Identify which cell holds the provided text, then report its (x, y) central coordinate. 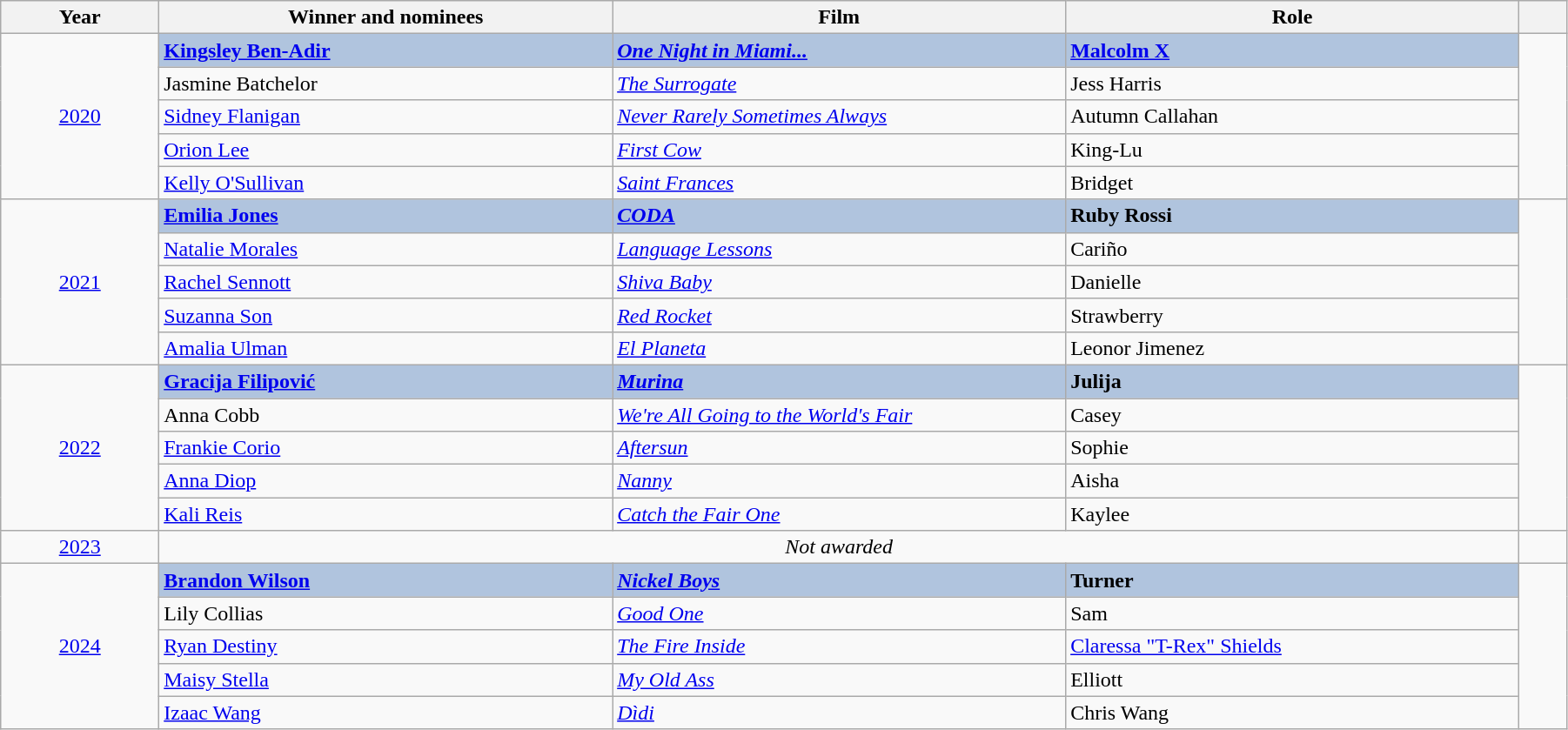
Leonor Jimenez (1293, 348)
Jess Harris (1293, 84)
El Planeta (839, 348)
2022 (80, 447)
2024 (80, 646)
Kali Reis (386, 514)
Rachel Sennott (386, 282)
Aisha (1293, 481)
Amalia Ulman (386, 348)
One Night in Miami... (839, 50)
Chris Wang (1293, 713)
Red Rocket (839, 315)
The Surrogate (839, 84)
King-Lu (1293, 150)
Ruby Rossi (1293, 216)
We're All Going to the World's Fair (839, 415)
Gracija Filipović (386, 381)
Sophie (1293, 448)
Nickel Boys (839, 580)
Autumn Callahan (1293, 117)
Emilia Jones (386, 216)
Brandon Wilson (386, 580)
Language Lessons (839, 249)
Kelly O'Sullivan (386, 183)
Frankie Corio (386, 448)
Sam (1293, 613)
Strawberry (1293, 315)
Sidney Flanigan (386, 117)
Never Rarely Sometimes Always (839, 117)
Saint Frances (839, 183)
Not awarded (839, 547)
Year (80, 17)
Kingsley Ben-Adir (386, 50)
Cariño (1293, 249)
Danielle (1293, 282)
Anna Diop (386, 481)
CODA (839, 216)
Turner (1293, 580)
Bridget (1293, 183)
My Old Ass (839, 680)
The Fire Inside (839, 646)
Suzanna Son (386, 315)
Julija (1293, 381)
Lily Collias (386, 613)
Aftersun (839, 448)
Malcolm X (1293, 50)
Dìdi (839, 713)
Murina (839, 381)
Casey (1293, 415)
2020 (80, 117)
Catch the Fair One (839, 514)
Kaylee (1293, 514)
Film (839, 17)
Elliott (1293, 680)
Good One (839, 613)
Nanny (839, 481)
Maisy Stella (386, 680)
Role (1293, 17)
Natalie Morales (386, 249)
Jasmine Batchelor (386, 84)
First Cow (839, 150)
Claressa "T-Rex" Shields (1293, 646)
Shiva Baby (839, 282)
2023 (80, 547)
Winner and nominees (386, 17)
Ryan Destiny (386, 646)
Anna Cobb (386, 415)
Izaac Wang (386, 713)
2021 (80, 282)
Orion Lee (386, 150)
